Scan for the cell matching the given text and deliver its (X, Y) coordinate at center. 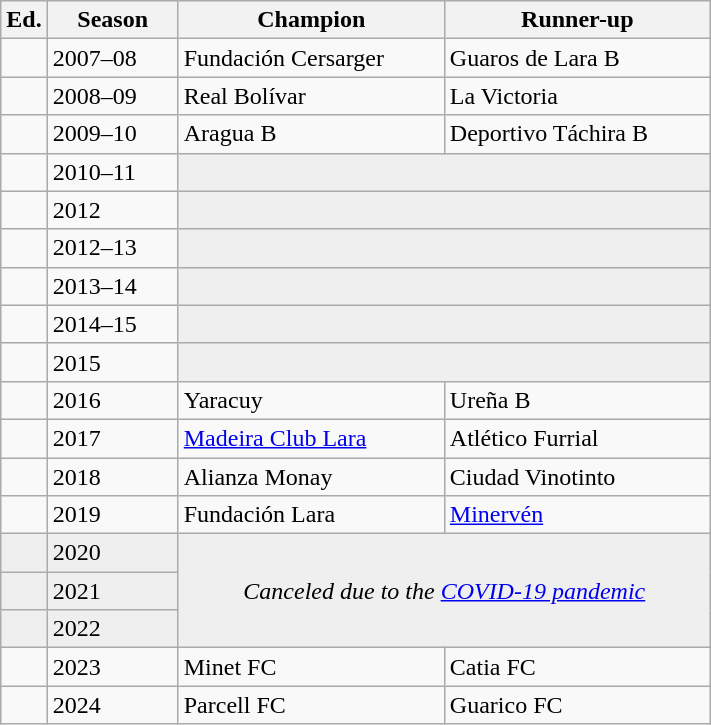
Catia FC (577, 667)
2019 (112, 515)
Champion (311, 20)
2012–13 (112, 248)
2012 (112, 210)
2020 (112, 553)
Ureña B (577, 400)
2013–14 (112, 286)
Alianza Monay (311, 477)
2023 (112, 667)
Season (112, 20)
Real Bolívar (311, 96)
Parcell FC (311, 705)
2017 (112, 438)
2007–08 (112, 58)
2014–15 (112, 324)
2010–11 (112, 172)
2016 (112, 400)
Yaracuy (311, 400)
Runner-up (577, 20)
2009–10 (112, 134)
Fundación Cersarger (311, 58)
Atlético Furrial (577, 438)
2018 (112, 477)
Ed. (24, 20)
Guarico FC (577, 705)
Canceled due to the COVID-19 pandemic (444, 591)
Minet FC (311, 667)
2024 (112, 705)
Deportivo Táchira B (577, 134)
Fundación Lara (311, 515)
Guaros de Lara B (577, 58)
Minervén (577, 515)
2021 (112, 591)
Ciudad Vinotinto (577, 477)
La Victoria (577, 96)
2008–09 (112, 96)
Aragua B (311, 134)
2015 (112, 362)
2022 (112, 629)
Madeira Club Lara (311, 438)
